Pinpoint the cell where the given text exists, returning its [x, y] midpoint coordinate. 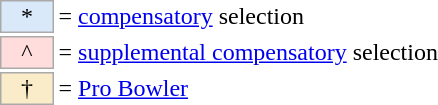
* [27, 16]
^ [27, 52]
† [27, 88]
